From the cell containing the given text, extract its center point as [X, Y] coordinate. 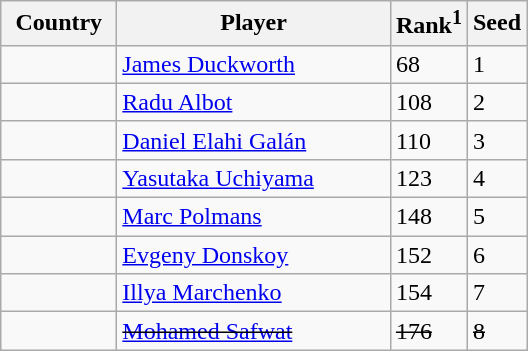
152 [428, 255]
Rank1 [428, 24]
Daniel Elahi Galán [254, 140]
Yasutaka Uchiyama [254, 178]
Seed [496, 24]
5 [496, 217]
Evgeny Donskoy [254, 255]
68 [428, 64]
6 [496, 255]
Country [59, 24]
110 [428, 140]
1 [496, 64]
2 [496, 102]
Mohamed Safwat [254, 331]
123 [428, 178]
176 [428, 331]
James Duckworth [254, 64]
154 [428, 293]
4 [496, 178]
Marc Polmans [254, 217]
148 [428, 217]
108 [428, 102]
Player [254, 24]
3 [496, 140]
Illya Marchenko [254, 293]
Radu Albot [254, 102]
8 [496, 331]
7 [496, 293]
